For the text-containing cell, return its midpoint in [X, Y] coordinate format. 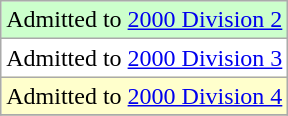
Admitted to 2000 Division 4 [144, 96]
Admitted to 2000 Division 2 [144, 20]
Admitted to 2000 Division 3 [144, 58]
